Capture the cell that displays the provided text and extract its [x, y] central coordinate. 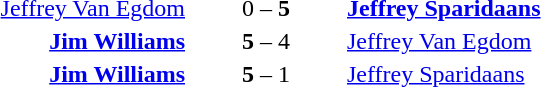
5 – 4 [266, 41]
